Capture the cell that displays the provided text and extract its (X, Y) central coordinate. 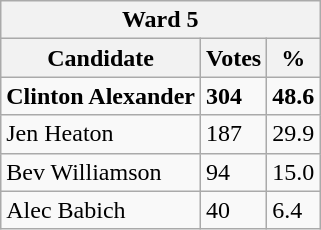
Jen Heaton (101, 134)
187 (234, 134)
304 (234, 96)
15.0 (294, 172)
Clinton Alexander (101, 96)
6.4 (294, 210)
% (294, 58)
Candidate (101, 58)
Bev Williamson (101, 172)
29.9 (294, 134)
Ward 5 (160, 20)
Votes (234, 58)
48.6 (294, 96)
Alec Babich (101, 210)
40 (234, 210)
94 (234, 172)
